Identify which cell holds the provided text, then report its (X, Y) central coordinate. 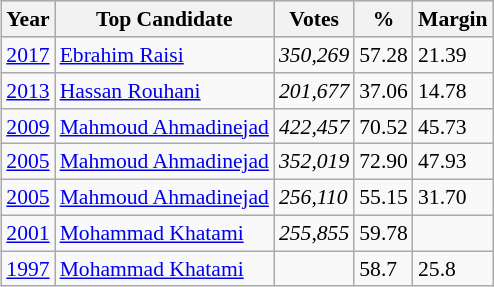
72.90 (384, 162)
350,269 (314, 55)
Margin (453, 19)
14.78 (453, 91)
2001 (28, 233)
422,457 (314, 126)
1997 (28, 269)
352,019 (314, 162)
45.73 (453, 126)
59.78 (384, 233)
31.70 (453, 197)
Ebrahim Raisi (164, 55)
2009 (28, 126)
255,855 (314, 233)
2013 (28, 91)
Year (28, 19)
37.06 (384, 91)
58.7 (384, 269)
21.39 (453, 55)
2017 (28, 55)
Hassan Rouhani (164, 91)
201,677 (314, 91)
47.93 (453, 162)
57.28 (384, 55)
25.8 (453, 269)
256,110 (314, 197)
Top Candidate (164, 19)
55.15 (384, 197)
Votes (314, 19)
70.52 (384, 126)
% (384, 19)
